Provide the (X, Y) coordinate of the cell's center where the given text is located.  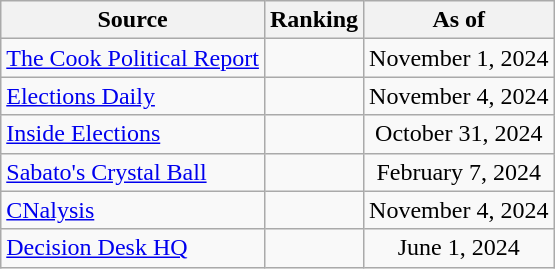
Inside Elections (133, 134)
CNalysis (133, 210)
Decision Desk HQ (133, 248)
February 7, 2024 (459, 172)
June 1, 2024 (459, 248)
Source (133, 20)
The Cook Political Report (133, 58)
October 31, 2024 (459, 134)
As of (459, 20)
Ranking (314, 20)
November 1, 2024 (459, 58)
Sabato's Crystal Ball (133, 172)
Elections Daily (133, 96)
